Provide the [x, y] coordinate of the cell's center where the given text is located.  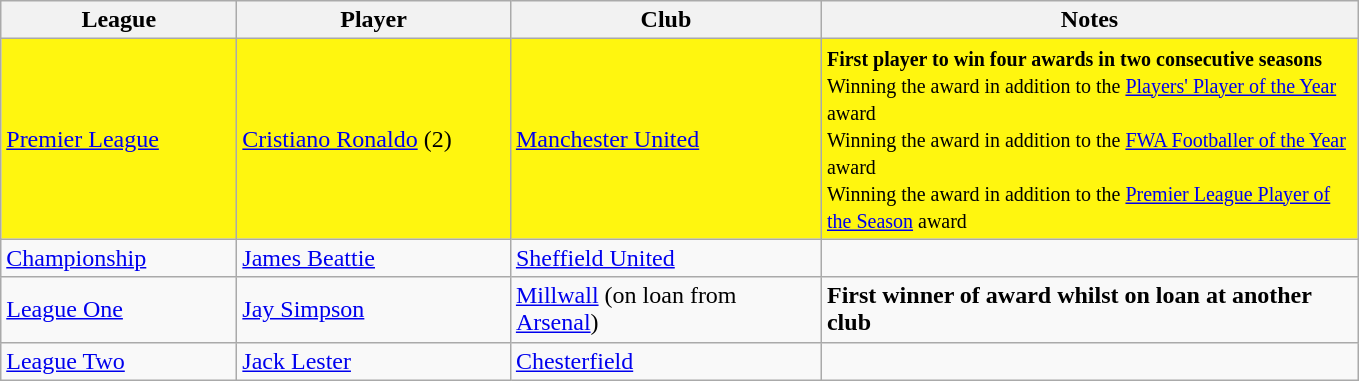
League Two [119, 361]
First winner of award whilst on loan at another club [1089, 310]
Sheffield United [666, 258]
Notes [1089, 20]
Jack Lester [374, 361]
Jay Simpson [374, 310]
League [119, 20]
Cristiano Ronaldo (2) [374, 139]
Club [666, 20]
Millwall (on loan from Arsenal) [666, 310]
Premier League [119, 139]
Championship [119, 258]
League One [119, 310]
James Beattie [374, 258]
Manchester United [666, 139]
Chesterfield [666, 361]
Player [374, 20]
